Capture the cell that displays the provided text and extract its (x, y) central coordinate. 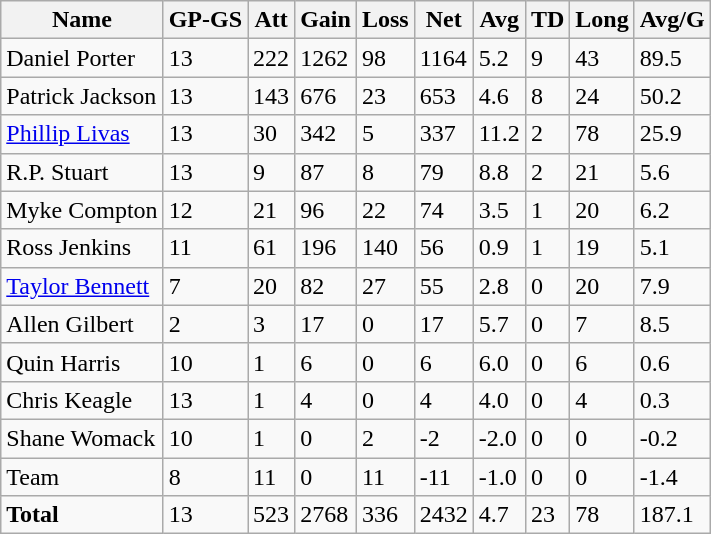
Allen Gilbert (82, 324)
-1.0 (499, 477)
74 (444, 210)
TD (547, 20)
GP-GS (205, 20)
3 (272, 324)
Long (602, 20)
82 (326, 286)
342 (326, 134)
98 (385, 58)
2768 (326, 515)
8.8 (499, 172)
24 (602, 96)
6.0 (499, 362)
Patrick Jackson (82, 96)
22 (385, 210)
6.2 (672, 210)
Quin Harris (82, 362)
30 (272, 134)
337 (444, 134)
222 (272, 58)
7.9 (672, 286)
Phillip Livas (82, 134)
Name (82, 20)
11.2 (499, 134)
653 (444, 96)
0.3 (672, 400)
50.2 (672, 96)
Avg (499, 20)
-0.2 (672, 438)
0.6 (672, 362)
0.9 (499, 248)
Myke Compton (82, 210)
Team (82, 477)
676 (326, 96)
Avg/G (672, 20)
61 (272, 248)
Net (444, 20)
4.7 (499, 515)
87 (326, 172)
Gain (326, 20)
187.1 (672, 515)
Taylor Bennett (82, 286)
5.6 (672, 172)
4.6 (499, 96)
25.9 (672, 134)
Shane Womack (82, 438)
Loss (385, 20)
27 (385, 286)
140 (385, 248)
Total (82, 515)
Daniel Porter (82, 58)
4.0 (499, 400)
89.5 (672, 58)
96 (326, 210)
5.2 (499, 58)
Chris Keagle (82, 400)
-11 (444, 477)
Ross Jenkins (82, 248)
8.5 (672, 324)
56 (444, 248)
-2.0 (499, 438)
5.1 (672, 248)
12 (205, 210)
2432 (444, 515)
523 (272, 515)
2.8 (499, 286)
-1.4 (672, 477)
143 (272, 96)
3.5 (499, 210)
Att (272, 20)
55 (444, 286)
336 (385, 515)
43 (602, 58)
19 (602, 248)
5.7 (499, 324)
5 (385, 134)
79 (444, 172)
1164 (444, 58)
R.P. Stuart (82, 172)
1262 (326, 58)
196 (326, 248)
-2 (444, 438)
